Pinpoint the cell where the given text exists, returning its (X, Y) midpoint coordinate. 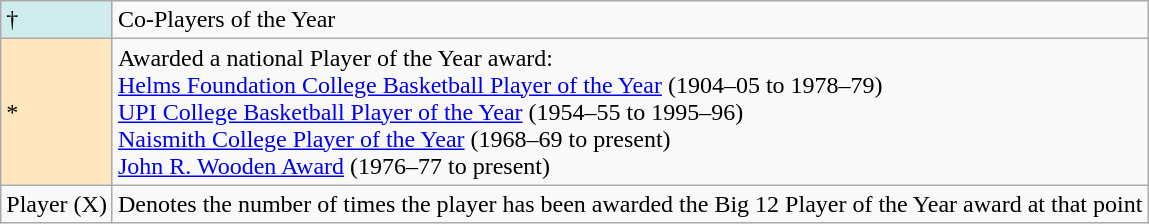
Player (X) (57, 204)
* (57, 112)
† (57, 20)
Co-Players of the Year (630, 20)
Denotes the number of times the player has been awarded the Big 12 Player of the Year award at that point (630, 204)
